Output the [x, y] coordinate of the center of the cell containing the given text.  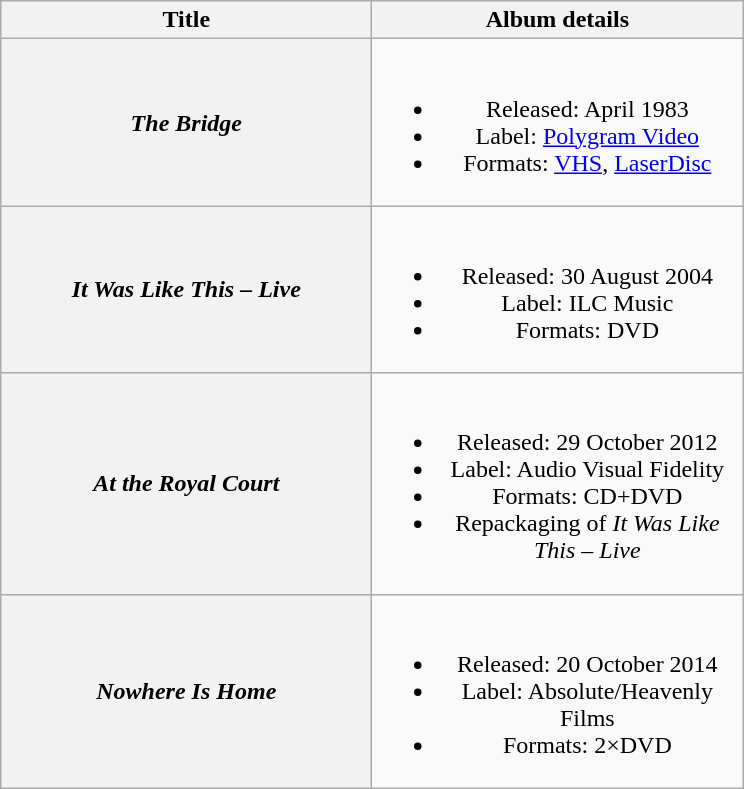
Released: 30 August 2004Label: ILC MusicFormats: DVD [558, 290]
Nowhere Is Home [186, 691]
Released: April 1983Label: Polygram VideoFormats: VHS, LaserDisc [558, 122]
It Was Like This – Live [186, 290]
Released: 20 October 2014Label: Absolute/Heavenly FilmsFormats: 2×DVD [558, 691]
At the Royal Court [186, 484]
Title [186, 20]
Released: 29 October 2012Label: Audio Visual FidelityFormats: CD+DVDRepackaging of It Was Like This – Live [558, 484]
The Bridge [186, 122]
Album details [558, 20]
